Determine the [x, y] coordinate at the center of the cell enclosing the given text.  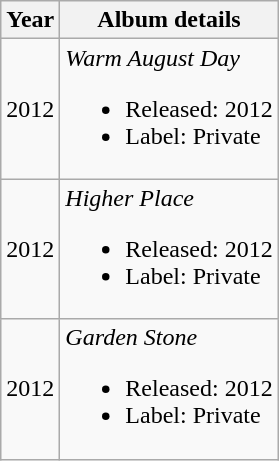
Garden StoneReleased: 2012Label: Private [169, 389]
Warm August DayReleased: 2012Label: Private [169, 109]
Higher PlaceReleased: 2012Label: Private [169, 249]
Year [30, 20]
Album details [169, 20]
